Return the [X, Y] coordinate for the center point of the cell that contains the specified text.  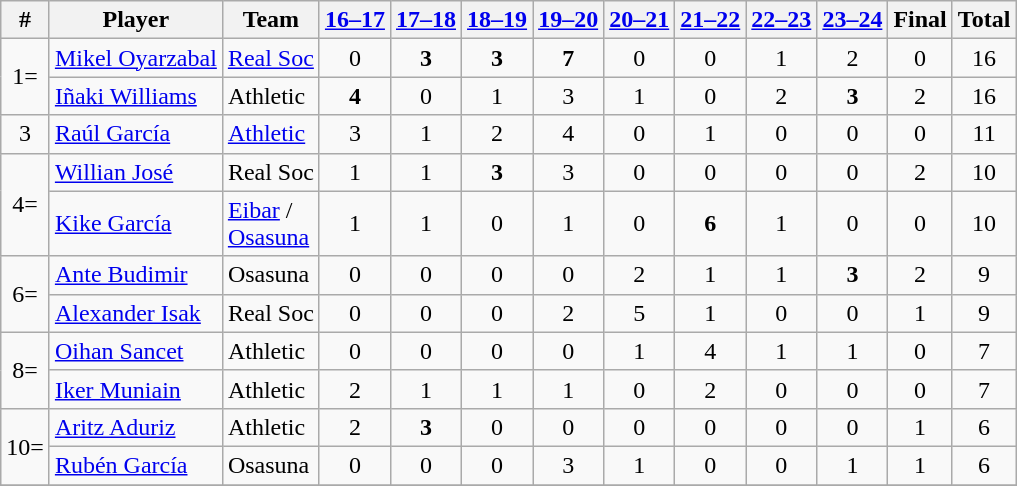
Rubén García [136, 465]
Mikel Oyarzabal [136, 58]
Ante Budimir [136, 275]
# [26, 20]
5 [640, 313]
22–23 [782, 20]
Aritz Aduriz [136, 427]
Final [920, 20]
Raúl García [136, 134]
17–18 [426, 20]
4= [26, 204]
18–19 [498, 20]
10= [26, 446]
Alexander Isak [136, 313]
20–21 [640, 20]
Willian José [136, 172]
Eibar /Osasuna [270, 224]
Player [136, 20]
Kike García [136, 224]
1= [26, 77]
21–22 [710, 20]
11 [984, 134]
19–20 [568, 20]
Total [984, 20]
Team [270, 20]
8= [26, 370]
16–17 [354, 20]
Iñaki Williams [136, 96]
23–24 [852, 20]
Iker Muniain [136, 389]
Oihan Sancet [136, 351]
6= [26, 294]
